Return the [x, y] coordinate for the center point of the cell that contains the specified text.  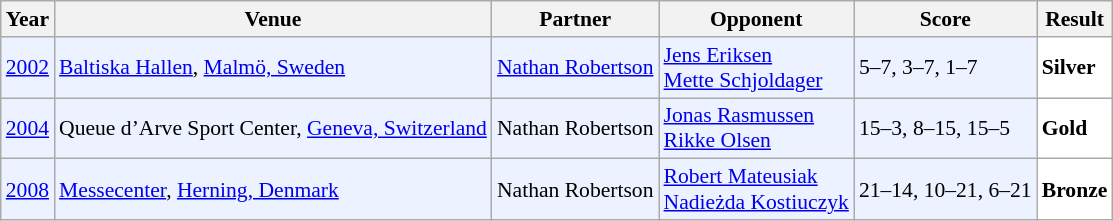
Venue [273, 19]
2004 [28, 128]
Messecenter, Herning, Denmark [273, 190]
Jonas Rasmussen Rikke Olsen [756, 128]
Robert Mateusiak Nadieżda Kostiuczyk [756, 190]
Score [946, 19]
Bronze [1075, 190]
21–14, 10–21, 6–21 [946, 190]
2008 [28, 190]
Baltiska Hallen, Malmö, Sweden [273, 68]
Partner [576, 19]
Jens Eriksen Mette Schjoldager [756, 68]
2002 [28, 68]
Queue d’Arve Sport Center, Geneva, Switzerland [273, 128]
Gold [1075, 128]
15–3, 8–15, 15–5 [946, 128]
Opponent [756, 19]
Result [1075, 19]
5–7, 3–7, 1–7 [946, 68]
Silver [1075, 68]
Year [28, 19]
